Pinpoint the cell where the given text exists, returning its (x, y) midpoint coordinate. 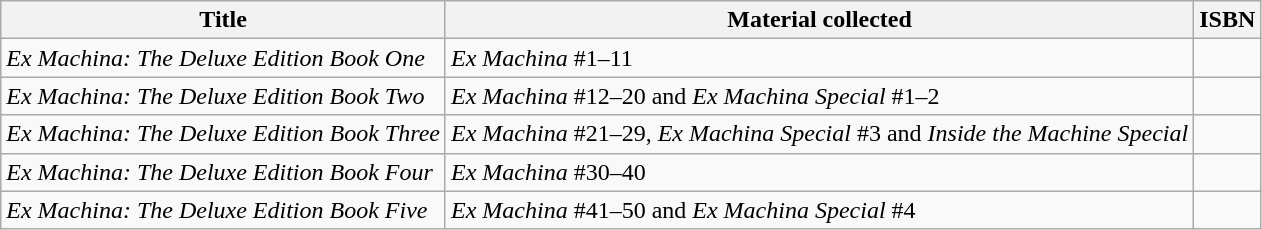
Ex Machina #12–20 and Ex Machina Special #1–2 (819, 96)
Ex Machina #30–40 (819, 172)
Ex Machina #1–11 (819, 58)
Ex Machina: The Deluxe Edition Book Three (224, 134)
Ex Machina #21–29, Ex Machina Special #3 and Inside the Machine Special (819, 134)
Ex Machina #41–50 and Ex Machina Special #4 (819, 210)
Title (224, 20)
Ex Machina: The Deluxe Edition Book Four (224, 172)
Ex Machina: The Deluxe Edition Book Two (224, 96)
Ex Machina: The Deluxe Edition Book One (224, 58)
ISBN (1228, 20)
Material collected (819, 20)
Ex Machina: The Deluxe Edition Book Five (224, 210)
